Identify which cell holds the provided text, then report its [x, y] central coordinate. 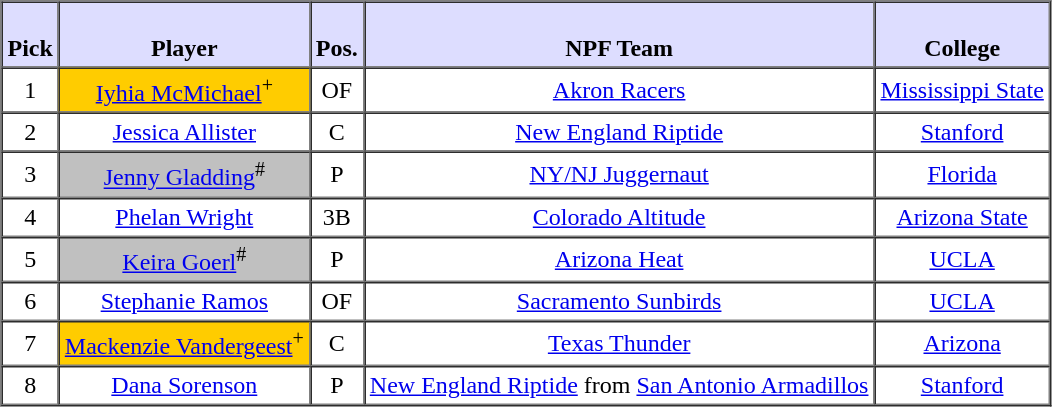
Keira Goerl# [184, 258]
Stephanie Ramos [184, 302]
2 [30, 132]
Dana Sorenson [184, 386]
8 [30, 386]
7 [30, 344]
Jenny Gladding# [184, 174]
Arizona State [962, 216]
Arizona [962, 344]
Mackenzie Vandergeest+ [184, 344]
4 [30, 216]
Player [184, 35]
3 [30, 174]
Akron Racers [620, 90]
Jessica Allister [184, 132]
Colorado Altitude [620, 216]
NPF Team [620, 35]
Mississippi State [962, 90]
Arizona Heat [620, 258]
NY/NJ Juggernaut [620, 174]
Florida [962, 174]
6 [30, 302]
Iyhia McMichael+ [184, 90]
Pick [30, 35]
Sacramento Sunbirds [620, 302]
New England Riptide [620, 132]
Texas Thunder [620, 344]
College [962, 35]
Phelan Wright [184, 216]
5 [30, 258]
3B [337, 216]
1 [30, 90]
New England Riptide from San Antonio Armadillos [620, 386]
Pos. [337, 35]
